Search for the cell housing the specified text and yield its [X, Y] center coordinate. 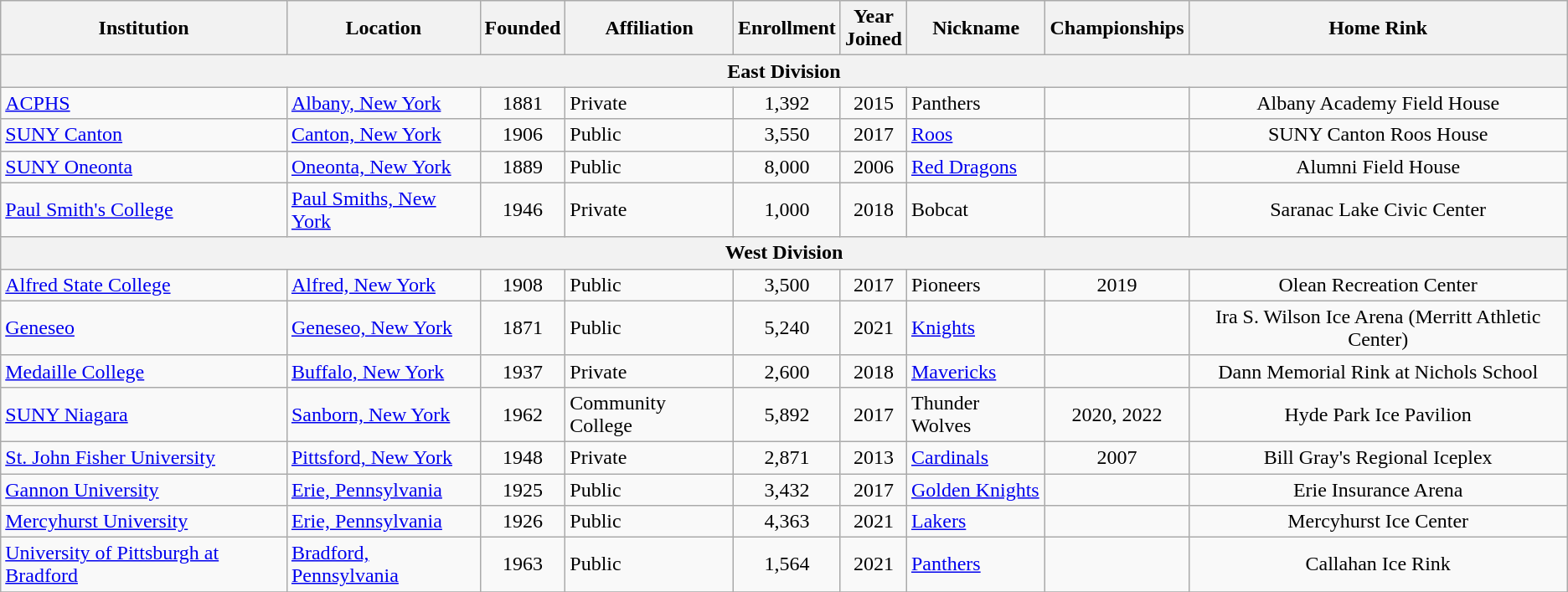
SUNY Niagara [144, 414]
1962 [523, 414]
Founded [523, 28]
Community College [650, 414]
SUNY Canton [144, 135]
ACPHS [144, 103]
Albany, New York [384, 103]
Dann Memorial Rink at Nichols School [1378, 371]
Roos [975, 135]
Location [384, 28]
Alumni Field House [1378, 167]
Alfred State College [144, 285]
Cardinals [975, 457]
2006 [873, 167]
2020, 2022 [1117, 414]
Affiliation [650, 28]
2013 [873, 457]
3,550 [787, 135]
1937 [523, 371]
1,392 [787, 103]
West Division [784, 253]
2007 [1117, 457]
Championships [1117, 28]
2,600 [787, 371]
Red Dragons [975, 167]
St. John Fisher University [144, 457]
Nickname [975, 28]
2,871 [787, 457]
3,432 [787, 490]
1948 [523, 457]
SUNY Oneonta [144, 167]
Paul Smiths, New York [384, 209]
Canton, New York [384, 135]
Geneseo, New York [384, 328]
University of Pittsburgh at Bradford [144, 564]
5,240 [787, 328]
Hyde Park Ice Pavilion [1378, 414]
Home Rink [1378, 28]
Ira S. Wilson Ice Arena (Merritt Athletic Center) [1378, 328]
5,892 [787, 414]
Geneseo [144, 328]
Oneonta, New York [384, 167]
East Division [784, 71]
2019 [1117, 285]
1889 [523, 167]
Erie Insurance Arena [1378, 490]
Buffalo, New York [384, 371]
4,363 [787, 522]
Thunder Wolves [975, 414]
Callahan Ice Rink [1378, 564]
1946 [523, 209]
Alfred, New York [384, 285]
2015 [873, 103]
1,000 [787, 209]
Lakers [975, 522]
1963 [523, 564]
SUNY Canton Roos House [1378, 135]
Saranac Lake Civic Center [1378, 209]
YearJoined [873, 28]
Gannon University [144, 490]
1906 [523, 135]
3,500 [787, 285]
Institution [144, 28]
1881 [523, 103]
1926 [523, 522]
Enrollment [787, 28]
Knights [975, 328]
Mavericks [975, 371]
Mercyhurst University [144, 522]
1,564 [787, 564]
Olean Recreation Center [1378, 285]
Paul Smith's College [144, 209]
1871 [523, 328]
Mercyhurst Ice Center [1378, 522]
1908 [523, 285]
Pittsford, New York [384, 457]
Bobcat [975, 209]
1925 [523, 490]
Sanborn, New York [384, 414]
Golden Knights [975, 490]
Medaille College [144, 371]
Bradford, Pennsylvania [384, 564]
Albany Academy Field House [1378, 103]
Bill Gray's Regional Iceplex [1378, 457]
Pioneers [975, 285]
8,000 [787, 167]
